Return the [x, y] coordinate for the center point of the cell that contains the specified text.  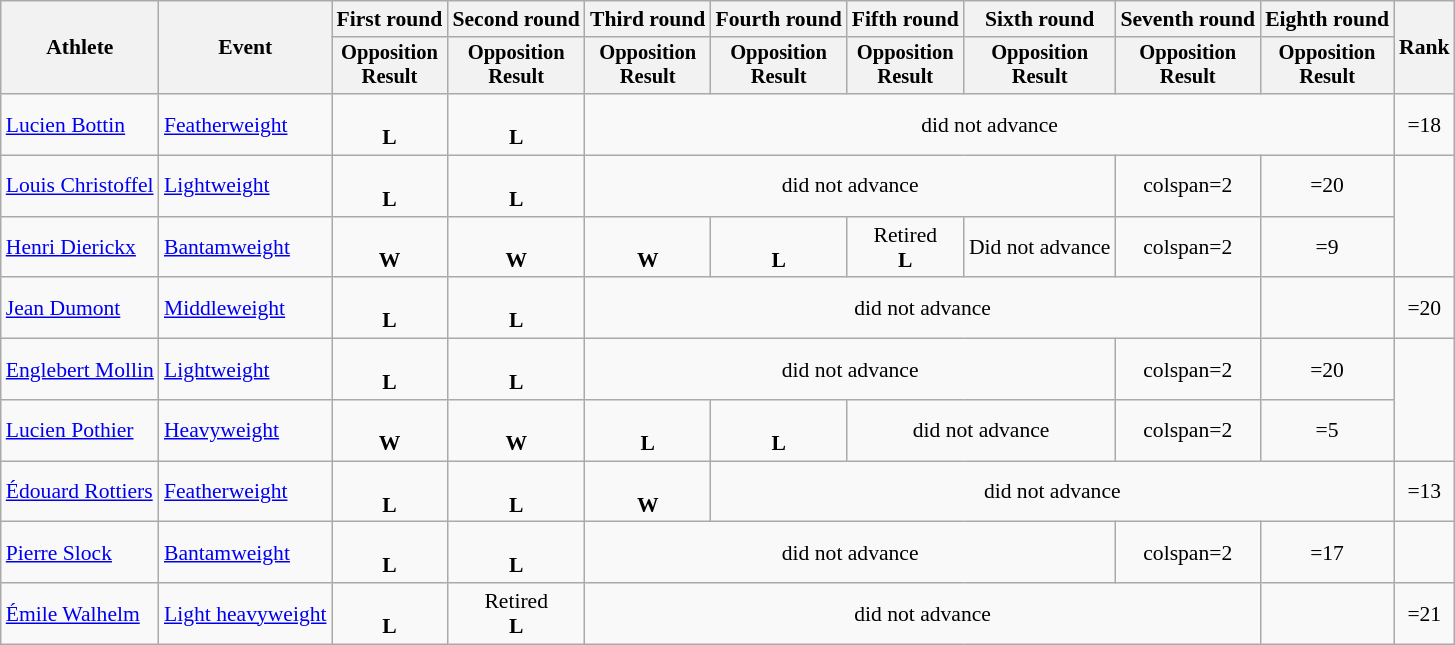
Louis Christoffel [80, 186]
=17 [1327, 552]
=5 [1327, 430]
Lucien Bottin [80, 124]
Fourth round [778, 19]
Pierre Slock [80, 552]
Henri Dierickx [80, 248]
Middleweight [246, 308]
Édouard Rottiers [80, 492]
Third round [648, 19]
Eighth round [1327, 19]
Fifth round [906, 19]
Émile Walhelm [80, 614]
=18 [1424, 124]
=9 [1327, 248]
First round [390, 19]
Light heavyweight [246, 614]
Jean Dumont [80, 308]
Athlete [80, 48]
Englebert Mollin [80, 370]
=21 [1424, 614]
Sixth round [1040, 19]
Seventh round [1188, 19]
Lucien Pothier [80, 430]
Second round [516, 19]
Did not advance [1040, 248]
Rank [1424, 48]
Heavyweight [246, 430]
Event [246, 48]
=13 [1424, 492]
